Identify which cell holds the provided text, then report its (X, Y) central coordinate. 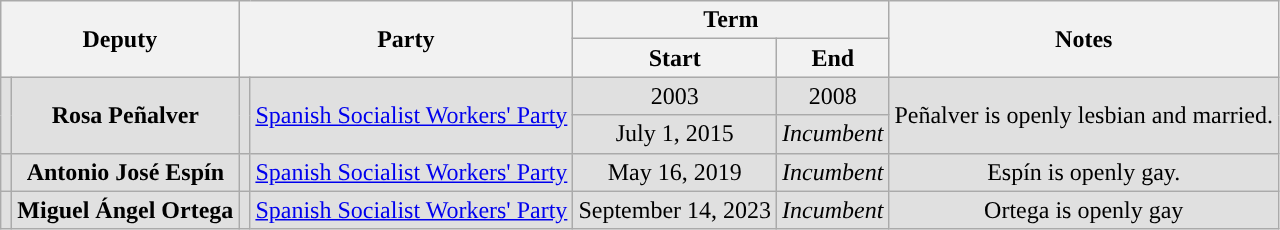
End (833, 58)
Peñalver is openly lesbian and married. (1084, 115)
Antonio José Espín (126, 172)
Notes (1084, 39)
Party (406, 39)
Ortega is openly gay (1084, 210)
May 16, 2019 (675, 172)
Espín is openly gay. (1084, 172)
Term (731, 20)
Rosa Peñalver (126, 115)
Start (675, 58)
2008 (833, 96)
Deputy (120, 39)
September 14, 2023 (675, 210)
July 1, 2015 (675, 134)
2003 (675, 96)
Miguel Ángel Ortega (126, 210)
